Return (X, Y) of the center of cell containing provided text 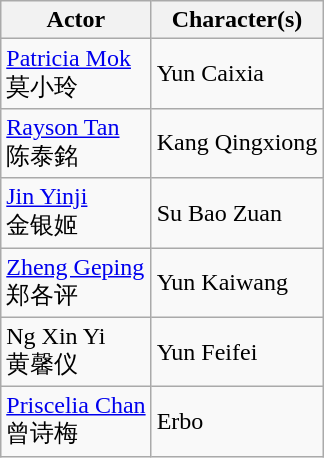
Erbo (237, 422)
Yun Kaiwang (237, 283)
Jin Yinji 金银姬 (76, 213)
Yun Caixia (237, 74)
Zheng Geping 郑各评 (76, 283)
Kang Qingxiong (237, 143)
Rayson Tan 陈泰銘 (76, 143)
Patricia Mok 莫小玲 (76, 74)
Priscelia Chan 曾诗梅 (76, 422)
Character(s) (237, 20)
Su Bao Zuan (237, 213)
Yun Feifei (237, 352)
Ng Xin Yi 黄馨仪 (76, 352)
Actor (76, 20)
